For the text-containing cell, return its midpoint in (X, Y) coordinate format. 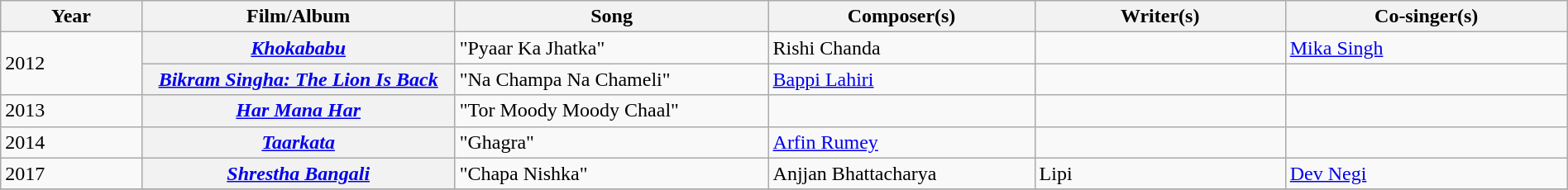
"Na Champa Na Chameli" (612, 79)
Song (612, 17)
Taarkata (298, 142)
Writer(s) (1159, 17)
"Tor Moody Moody Chaal" (612, 111)
Mika Singh (1426, 48)
Bappi Lahiri (901, 79)
Year (71, 17)
2014 (71, 142)
"Chapa Nishka" (612, 173)
Composer(s) (901, 17)
Har Mana Har (298, 111)
Anjjan Bhattacharya (901, 173)
Rishi Chanda (901, 48)
Bikram Singha: The Lion Is Back (298, 79)
2013 (71, 111)
Khokababu (298, 48)
Co-singer(s) (1426, 17)
"Ghagra" (612, 142)
2012 (71, 64)
Lipi (1159, 173)
Film/Album (298, 17)
Arfin Rumey (901, 142)
2017 (71, 173)
"Pyaar Ka Jhatka" (612, 48)
Dev Negi (1426, 173)
Shrestha Bangali (298, 173)
